Return [x, y] of the center of cell containing provided text 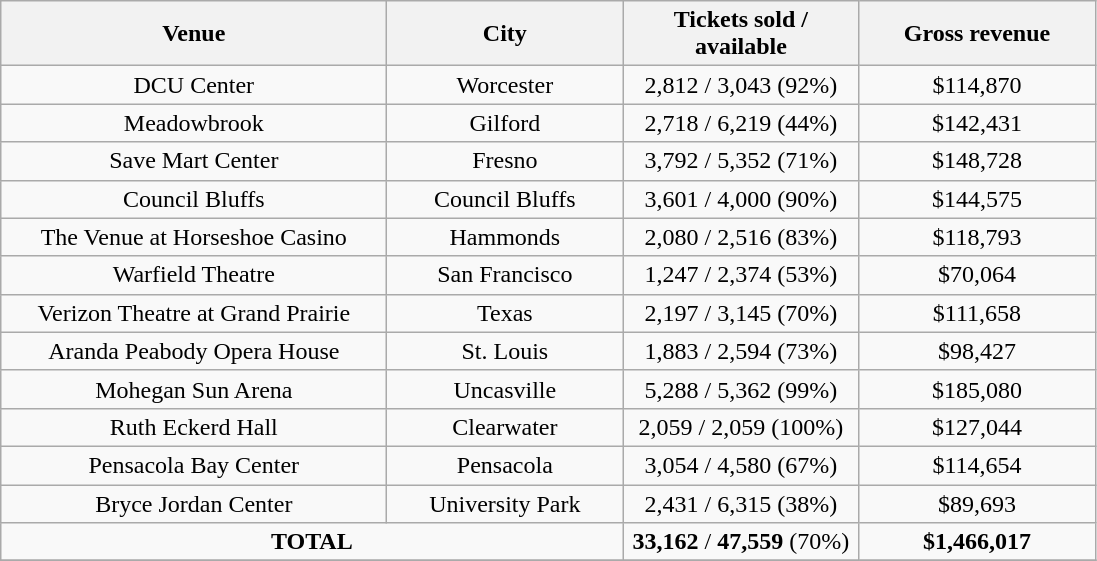
33,162 / 47,559 (70%) [741, 542]
Hammonds [505, 237]
2,431 / 6,315 (38%) [741, 503]
Gross revenue [977, 34]
City [505, 34]
Texas [505, 313]
$1,466,017 [977, 542]
Venue [194, 34]
Bryce Jordan Center [194, 503]
Save Mart Center [194, 161]
$127,044 [977, 427]
Uncasville [505, 389]
$70,064 [977, 275]
2,197 / 3,145 (70%) [741, 313]
St. Louis [505, 351]
2,080 / 2,516 (83%) [741, 237]
2,059 / 2,059 (100%) [741, 427]
University Park [505, 503]
1,247 / 2,374 (53%) [741, 275]
3,601 / 4,000 (90%) [741, 199]
2,718 / 6,219 (44%) [741, 123]
5,288 / 5,362 (99%) [741, 389]
Tickets sold / available [741, 34]
Meadowbrook [194, 123]
Fresno [505, 161]
3,792 / 5,352 (71%) [741, 161]
Ruth Eckerd Hall [194, 427]
$111,658 [977, 313]
Clearwater [505, 427]
$118,793 [977, 237]
$89,693 [977, 503]
DCU Center [194, 85]
Warfield Theatre [194, 275]
$114,870 [977, 85]
Mohegan Sun Arena [194, 389]
The Venue at Horseshoe Casino [194, 237]
Verizon Theatre at Grand Prairie [194, 313]
San Francisco [505, 275]
$142,431 [977, 123]
$98,427 [977, 351]
$114,654 [977, 465]
Worcester [505, 85]
1,883 / 2,594 (73%) [741, 351]
TOTAL [312, 542]
Pensacola Bay Center [194, 465]
$144,575 [977, 199]
3,054 / 4,580 (67%) [741, 465]
Gilford [505, 123]
$148,728 [977, 161]
Pensacola [505, 465]
$185,080 [977, 389]
2,812 / 3,043 (92%) [741, 85]
Aranda Peabody Opera House [194, 351]
